Return the (X, Y) coordinate for the center point of the cell that contains the specified text.  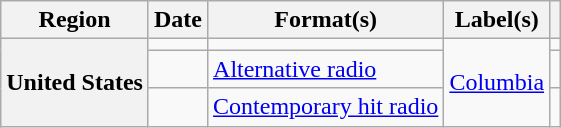
Region (75, 20)
Date (178, 20)
Format(s) (326, 20)
Label(s) (497, 20)
Alternative radio (326, 69)
Contemporary hit radio (326, 107)
Columbia (497, 82)
United States (75, 82)
